Return (X, Y) of the center of cell containing provided text 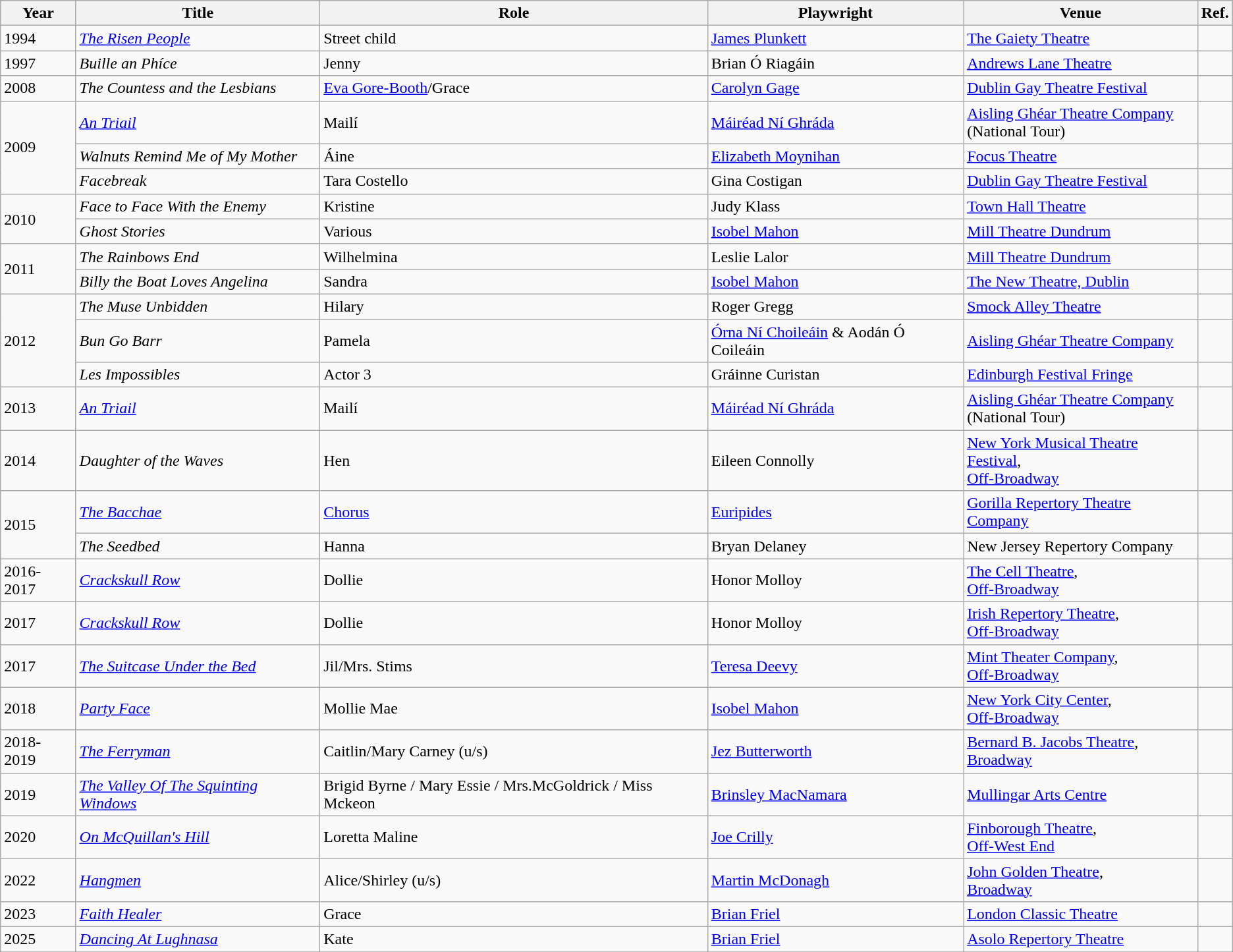
2011 (38, 269)
The Cell Theatre,Off-Broadway (1081, 580)
Loretta Maline (514, 837)
Eileen Connolly (835, 461)
2008 (38, 88)
The Risen People (198, 38)
Tara Costello (514, 181)
Grace (514, 914)
2018-2019 (38, 751)
2009 (38, 148)
2020 (38, 837)
Wilhelmina (514, 256)
Mint Theater Company,Off-Broadway (1081, 665)
The Muse Unbidden (198, 306)
Hen (514, 461)
2010 (38, 219)
Brinsley MacNamara (835, 795)
Buille an Phíce (198, 63)
Smock Alley Theatre (1081, 306)
Daughter of the Waves (198, 461)
Alice/Shirley (u/s) (514, 880)
2023 (38, 914)
2013 (38, 408)
Jil/Mrs. Stims (514, 665)
Bryan Delaney (835, 546)
Finborough Theatre, Off-West End (1081, 837)
Pamela (514, 340)
2022 (38, 880)
Gina Costigan (835, 181)
New York Musical Theatre Festival,Off-Broadway (1081, 461)
Billy the Boat Loves Angelina (198, 281)
Kristine (514, 206)
The Valley Of The Squinting Windows (198, 795)
Aisling Ghéar Theatre Company (1081, 340)
Faith Healer (198, 914)
2016-2017 (38, 580)
The Countess and the Lesbians (198, 88)
Bernard B. Jacobs Theatre,Broadway (1081, 751)
The Bacchae (198, 513)
Asolo Repertory Theatre (1081, 939)
Party Face (198, 709)
2012 (38, 340)
Joe Crilly (835, 837)
Kate (514, 939)
The Suitcase Under the Bed (198, 665)
Órna Ní Choileáin & Aodán Ó Coileáin (835, 340)
Walnuts Remind Me of My Mother (198, 156)
Brian Ó Riagáin (835, 63)
The Gaiety Theatre (1081, 38)
2014 (38, 461)
Teresa Deevy (835, 665)
1994 (38, 38)
2019 (38, 795)
Carolyn Gage (835, 88)
New Jersey Repertory Company (1081, 546)
Various (514, 231)
Sandra (514, 281)
James Plunkett (835, 38)
Gráinne Curistan (835, 375)
Irish Repertory Theatre,Off-Broadway (1081, 623)
Town Hall Theatre (1081, 206)
1997 (38, 63)
Roger Gregg (835, 306)
New York City Center,Off-Broadway (1081, 709)
Hanna (514, 546)
Martin McDonagh (835, 880)
Playwright (835, 13)
London Classic Theatre (1081, 914)
Focus Theatre (1081, 156)
Year (38, 13)
Elizabeth Moynihan (835, 156)
Chorus (514, 513)
Les Impossibles (198, 375)
The Rainbows End (198, 256)
Hangmen (198, 880)
Face to Face With the Enemy (198, 206)
Street child (514, 38)
Hilary (514, 306)
Title (198, 13)
2025 (38, 939)
Eva Gore-Booth/Grace (514, 88)
Jenny (514, 63)
Leslie Lalor (835, 256)
Judy Klass (835, 206)
Gorilla Repertory Theatre Company (1081, 513)
Áine (514, 156)
Mullingar Arts Centre (1081, 795)
Bun Go Barr (198, 340)
Dancing At Lughnasa (198, 939)
2015 (38, 524)
Venue (1081, 13)
Jez Butterworth (835, 751)
The New Theatre, Dublin (1081, 281)
Mollie Mae (514, 709)
Facebreak (198, 181)
Brigid Byrne / Mary Essie / Mrs.McGoldrick / Miss Mckeon (514, 795)
The Seedbed (198, 546)
Actor 3 (514, 375)
Role (514, 13)
Caitlin/Mary Carney (u/s) (514, 751)
On McQuillan's Hill (198, 837)
John Golden Theatre, Broadway (1081, 880)
2018 (38, 709)
Andrews Lane Theatre (1081, 63)
Ref. (1215, 13)
The Ferryman (198, 751)
Ghost Stories (198, 231)
Edinburgh Festival Fringe (1081, 375)
Euripides (835, 513)
